Output the (x, y) coordinate of the center of the cell containing the given text.  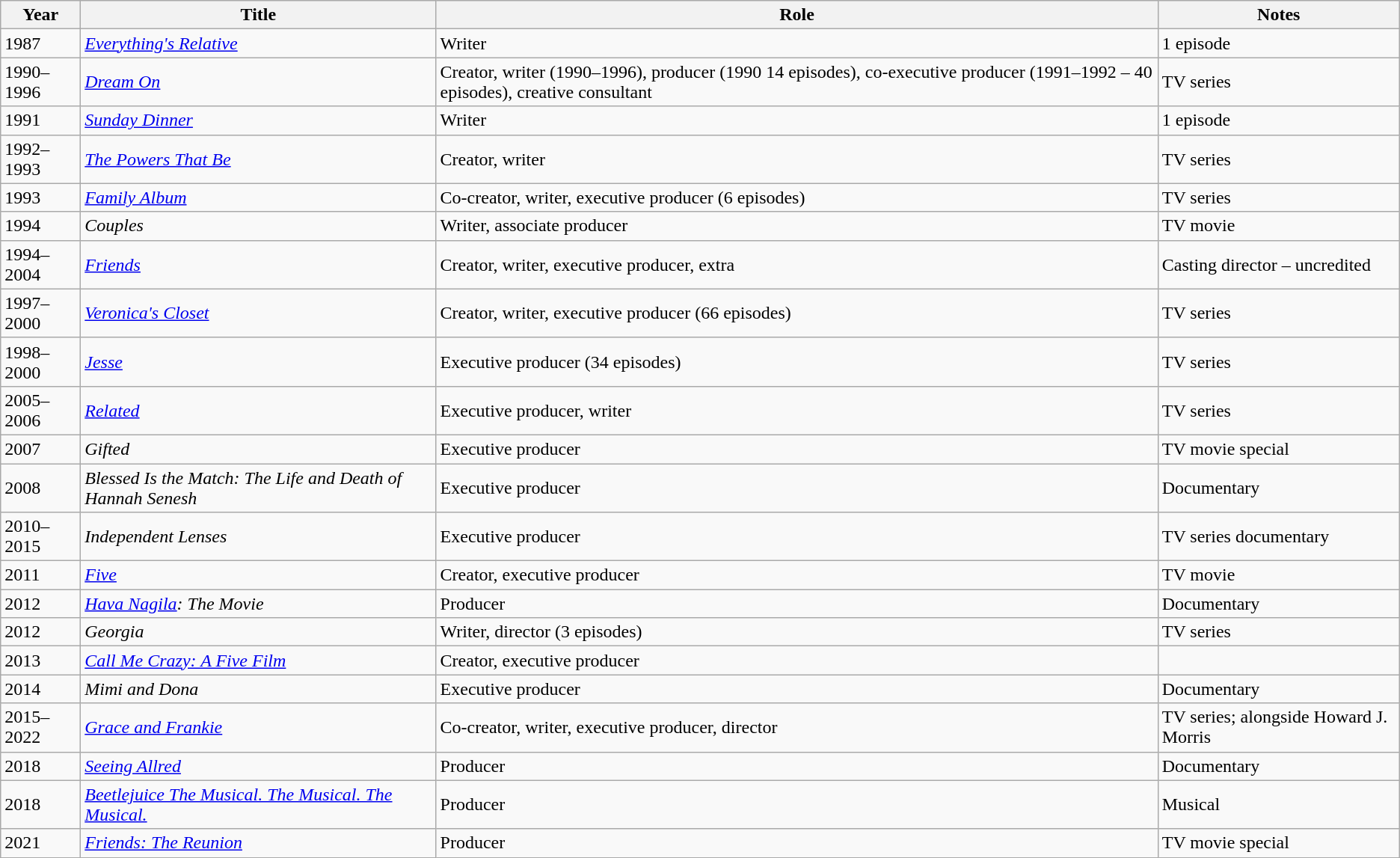
Seeing Allred (259, 766)
Musical (1279, 805)
Independent Lenses (259, 537)
2010–2015 (40, 537)
Family Album (259, 197)
Call Me Crazy: A Five Film (259, 661)
Executive producer (34 episodes) (797, 362)
1993 (40, 197)
Writer, director (3 episodes) (797, 632)
Sunday Dinner (259, 120)
Friends: The Reunion (259, 843)
2013 (40, 661)
Co-creator, writer, executive producer (6 episodes) (797, 197)
Hava Nagila: The Movie (259, 604)
TV series documentary (1279, 537)
Creator, writer (797, 159)
The Powers That Be (259, 159)
Dream On (259, 82)
Veronica's Closet (259, 313)
Grace and Frankie (259, 727)
Related (259, 410)
Role (797, 15)
Five (259, 575)
Year (40, 15)
Notes (1279, 15)
Creator, writer, executive producer, extra (797, 265)
Co-creator, writer, executive producer, director (797, 727)
1987 (40, 43)
2011 (40, 575)
Title (259, 15)
1998–2000 (40, 362)
2007 (40, 449)
TV series; alongside Howard J. Morris (1279, 727)
1997–2000 (40, 313)
1994–2004 (40, 265)
2005–2006 (40, 410)
1992–1993 (40, 159)
Couples (259, 226)
1990–1996 (40, 82)
Blessed Is the Match: The Life and Death of Hannah Senesh (259, 488)
1994 (40, 226)
Casting director – uncredited (1279, 265)
2014 (40, 689)
Friends (259, 265)
Writer, associate producer (797, 226)
Creator, writer, executive producer (66 episodes) (797, 313)
Creator, writer (1990–1996), producer (1990 14 episodes), co-executive producer (1991–1992 – 40 episodes), creative consultant (797, 82)
Executive producer, writer (797, 410)
2008 (40, 488)
2021 (40, 843)
Mimi and Dona (259, 689)
Jesse (259, 362)
1991 (40, 120)
Georgia (259, 632)
Gifted (259, 449)
2015–2022 (40, 727)
Beetlejuice The Musical. The Musical. The Musical. (259, 805)
Everything's Relative (259, 43)
